Return the (x, y) coordinate for the center point of the cell that contains the specified text.  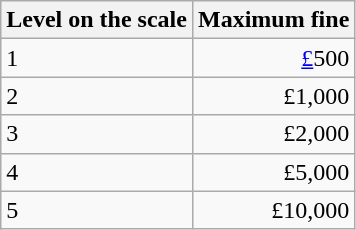
3 (97, 134)
Level on the scale (97, 20)
2 (97, 96)
£500 (273, 58)
£10,000 (273, 210)
5 (97, 210)
£1,000 (273, 96)
£5,000 (273, 172)
1 (97, 58)
4 (97, 172)
Maximum fine (273, 20)
£2,000 (273, 134)
